Provide the [x, y] coordinate of the cell's center where the given text is located.  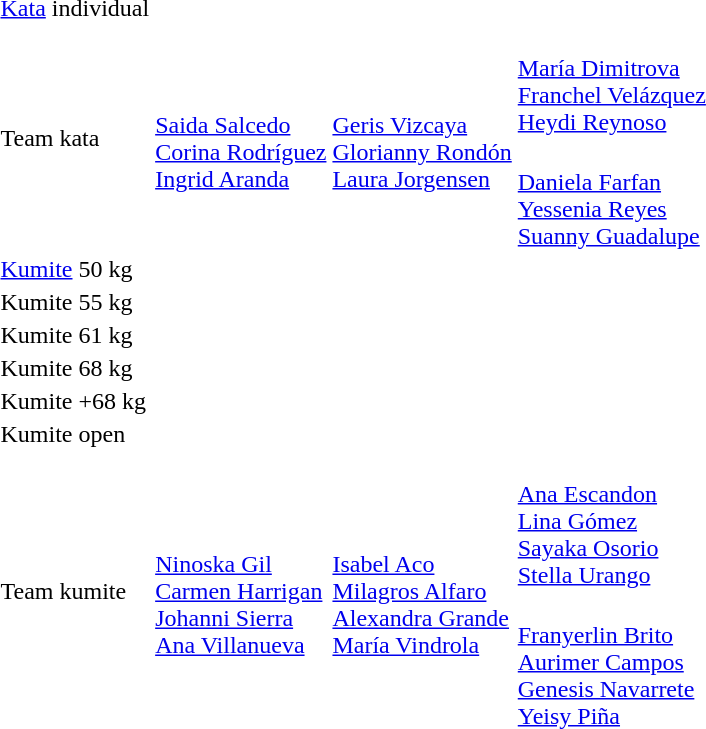
Saida SalcedoCorina RodríguezIngrid Aranda [241, 138]
Geris VizcayaGlorianny RondónLaura Jorgensen [422, 138]
